Find where the given text appears and provide that cell's center as (x, y) coordinate. 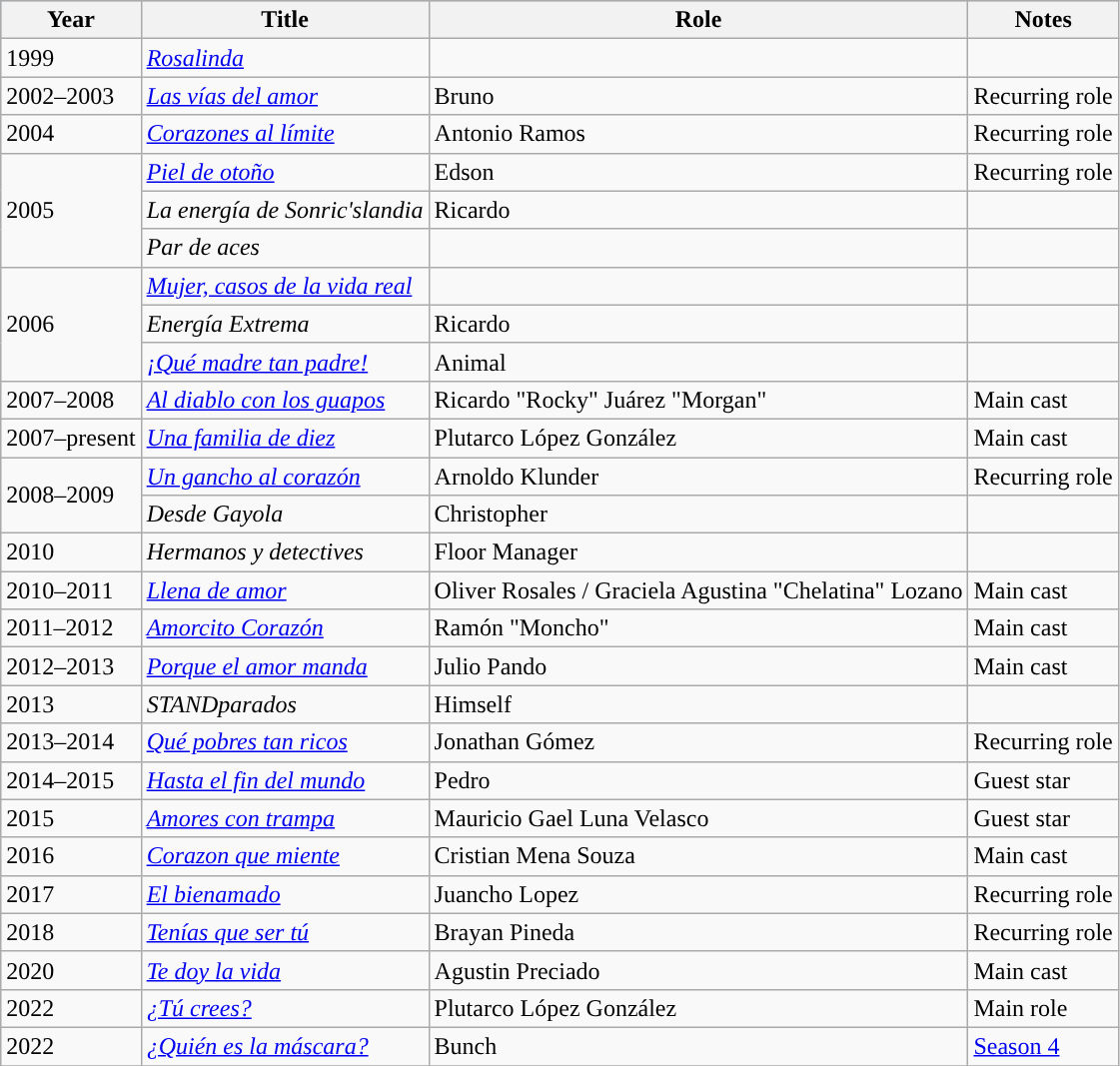
Animal (698, 362)
Agustin Preciado (698, 970)
2018 (71, 932)
Corazon que miente (285, 856)
Pedro (698, 780)
2010–2011 (71, 590)
Juancho Lopez (698, 894)
2013–2014 (71, 742)
Cristian Mena Souza (698, 856)
STANDparados (285, 704)
Arnoldo Klunder (698, 477)
1999 (71, 58)
Amores con trampa (285, 818)
Title (285, 20)
Llena de amor (285, 590)
Bunch (698, 1046)
Julio Pando (698, 666)
Main role (1043, 1008)
Role (698, 20)
2006 (71, 324)
¡Qué madre tan padre! (285, 362)
Jonathan Gómez (698, 742)
2007–present (71, 438)
Hasta el fin del mundo (285, 780)
Edson (698, 172)
Tenías que ser tú (285, 932)
Energía Extrema (285, 324)
2012–2013 (71, 666)
Mujer, casos de la vida real (285, 286)
Himself (698, 704)
2010 (71, 552)
La energía de Sonric'slandia (285, 210)
2017 (71, 894)
Ricardo "Rocky" Juárez "Morgan" (698, 400)
2005 (71, 210)
Christopher (698, 515)
Porque el amor manda (285, 666)
Year (71, 20)
2016 (71, 856)
Un gancho al corazón (285, 477)
Mauricio Gael Luna Velasco (698, 818)
Te doy la vida (285, 970)
Rosalinda (285, 58)
Ramón "Moncho" (698, 628)
¿Quién es la máscara? (285, 1046)
Hermanos y detectives (285, 552)
Notes (1043, 20)
Bruno (698, 96)
Season 4 (1043, 1046)
Al diablo con los guapos (285, 400)
2014–2015 (71, 780)
2008–2009 (71, 496)
Par de aces (285, 248)
Qué pobres tan ricos (285, 742)
2015 (71, 818)
2002–2003 (71, 96)
2020 (71, 970)
Desde Gayola (285, 515)
2004 (71, 134)
Corazones al límite (285, 134)
Las vías del amor (285, 96)
Antonio Ramos (698, 134)
Floor Manager (698, 552)
Amorcito Corazón (285, 628)
2013 (71, 704)
2011–2012 (71, 628)
Oliver Rosales / Graciela Agustina "Chelatina" Lozano (698, 590)
2007–2008 (71, 400)
Una familia de diez (285, 438)
Brayan Pineda (698, 932)
¿Tú crees? (285, 1008)
El bienamado (285, 894)
Piel de otoño (285, 172)
